Determine the (x, y) coordinate at the center of the cell enclosing the given text.  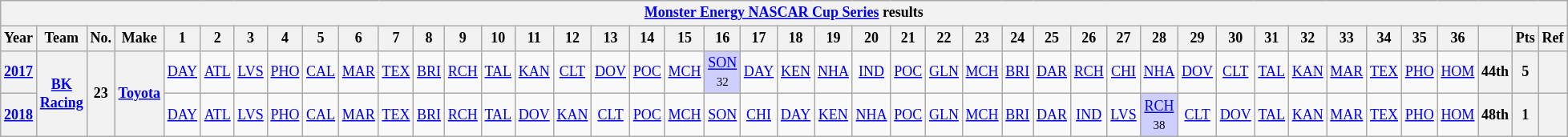
SON (723, 115)
BK Racing (61, 93)
25 (1052, 38)
31 (1271, 38)
27 (1124, 38)
12 (572, 38)
22 (944, 38)
15 (685, 38)
8 (430, 38)
Year (19, 38)
11 (534, 38)
RCH38 (1159, 115)
17 (758, 38)
Monster Energy NASCAR Cup Series results (784, 13)
30 (1235, 38)
Toyota (139, 93)
Team (61, 38)
26 (1089, 38)
44th (1496, 72)
33 (1347, 38)
34 (1384, 38)
32 (1307, 38)
35 (1419, 38)
2 (217, 38)
4 (285, 38)
28 (1159, 38)
13 (611, 38)
20 (871, 38)
29 (1198, 38)
36 (1457, 38)
6 (358, 38)
18 (796, 38)
Ref (1553, 38)
Pts (1525, 38)
21 (908, 38)
14 (647, 38)
19 (834, 38)
2018 (19, 115)
Make (139, 38)
SON32 (723, 72)
3 (250, 38)
48th (1496, 115)
2017 (19, 72)
24 (1018, 38)
10 (498, 38)
16 (723, 38)
7 (396, 38)
9 (463, 38)
No. (101, 38)
